Determine the [X, Y] coordinate at the center of the cell enclosing the given text.  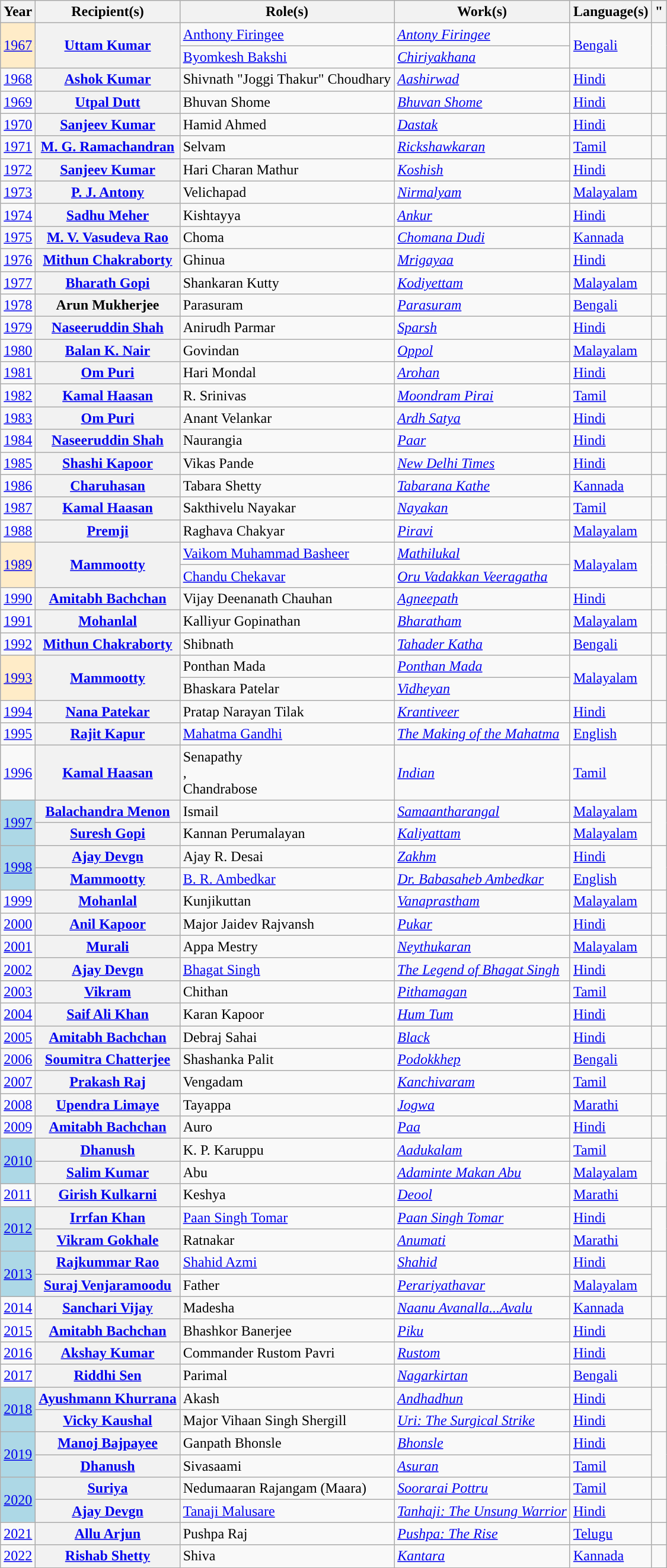
2017 [18, 1375]
Shashi Kapoor [108, 463]
2006 [18, 1060]
2010 [18, 1161]
Neythukaran [483, 946]
1976 [18, 260]
Vikas Pande [287, 463]
2002 [18, 969]
Keshya [287, 1195]
Perariyathavar [483, 1285]
Krantiveer [483, 712]
Shivnath "Joggi Thakur" Choudhary [287, 79]
Pushpa Raj [287, 1534]
Chiriyakhana [483, 57]
Tabarana Kathe [483, 486]
Akash [287, 1398]
Tayappa [287, 1105]
Kannan Perumalayan [287, 834]
1970 [18, 125]
Irrfan Khan [108, 1218]
Ajay R. Desai [287, 856]
Sanchari Vijay [108, 1308]
Major Vihaan Singh Shergill [287, 1421]
Antony Firingee [483, 34]
1977 [18, 283]
Appa Mestry [287, 946]
2005 [18, 1037]
The Legend of Bhagat Singh [483, 969]
Arun Mukherjee [108, 305]
Naanu Avanalla...Avalu [483, 1308]
Byomkesh Bakshi [287, 57]
Vidheyan [483, 689]
Hamid Ahmed [287, 125]
2004 [18, 1014]
Tanhaji: The Unsung Warrior [483, 1511]
Asuran [483, 1466]
Ganpath Bhonsle [287, 1443]
Moondram Pirai [483, 396]
Girish Kulkarni [108, 1195]
2007 [18, 1082]
2001 [18, 946]
Prakash Raj [108, 1082]
Tabara Shetty [287, 486]
Nana Patekar [108, 712]
1998 [18, 868]
Akshay Kumar [108, 1353]
1969 [18, 102]
Shahid [483, 1263]
Samaantharangal [483, 811]
Pithamagan [483, 992]
Podokkhep [483, 1060]
Black [483, 1037]
Pratap Narayan Tilak [287, 712]
Paar [483, 441]
2022 [18, 1556]
" [659, 12]
1987 [18, 508]
Andhadhun [483, 1398]
Suriya [108, 1489]
2016 [18, 1353]
Manoj Bajpayee [108, 1443]
Soumitra Chatterjee [108, 1060]
Bhaskara Patelar [287, 689]
Tanaji Malusare [287, 1511]
1994 [18, 712]
Oppol [483, 350]
1984 [18, 441]
Suraj Venjaramoodu [108, 1285]
1968 [18, 79]
Sparsh [483, 328]
2013 [18, 1274]
Nayakan [483, 508]
Vicky Kaushal [108, 1421]
Raghava Chakyar [287, 531]
Language(s) [611, 12]
Tahader Katha [483, 643]
Uri: The Surgical Strike [483, 1421]
1988 [18, 531]
Kantara [483, 1556]
New Delhi Times [483, 463]
Dr. Babasaheb Ambedkar [483, 879]
1974 [18, 215]
1993 [18, 678]
2019 [18, 1455]
Aashirwad [483, 79]
Jogwa [483, 1105]
Balan K. Nair [108, 350]
2008 [18, 1105]
Auro [287, 1127]
1985 [18, 463]
Zakhm [483, 856]
Kanchivaram [483, 1082]
1997 [18, 823]
Choma [287, 237]
Role(s) [287, 12]
Dastak [483, 125]
Rajkummar Rao [108, 1263]
Piku [483, 1330]
Indian [483, 773]
Sadhu Meher [108, 215]
Suresh Gopi [108, 834]
1972 [18, 170]
Aadukalam [483, 1150]
Vanaprastham [483, 901]
P. J. Antony [108, 192]
1999 [18, 901]
Govindan [287, 350]
Sivasaami [287, 1466]
Kodiyettam [483, 283]
Recipient(s) [108, 12]
Shashanka Palit [287, 1060]
Piravi [483, 531]
Chandu Chekavar [287, 576]
Parimal [287, 1375]
1978 [18, 305]
Shahid Azmi [287, 1263]
Ismail [287, 811]
Arohan [483, 373]
Karan Kapoor [287, 1014]
Anant Velankar [287, 418]
Bharath Gopi [108, 283]
Soorarai Pottru [483, 1489]
Oru Vadakkan Veeragatha [483, 576]
Ashok Kumar [108, 79]
Nirmalyam [483, 192]
Premji [108, 531]
Senapathy ,Chandrabose [287, 773]
1971 [18, 147]
2000 [18, 924]
Koshish [483, 170]
2009 [18, 1127]
Kalliyur Gopinathan [287, 621]
Vikram [108, 992]
Rajit Kapur [108, 734]
Ankur [483, 215]
Charuhasan [108, 486]
Work(s) [483, 12]
Madesha [287, 1308]
Pukar [483, 924]
Shiva [287, 1556]
Mrigayaa [483, 260]
Pushpa: The Rise [483, 1534]
2014 [18, 1308]
Hum Tum [483, 1014]
1979 [18, 328]
1995 [18, 734]
1967 [18, 46]
Vikram Gokhale [108, 1240]
Bhashkor Banerjee [287, 1330]
Vijay Deenanath Chauhan [287, 598]
Year [18, 12]
Paa [483, 1127]
Ayushmann Khurrana [108, 1398]
1980 [18, 350]
Vengadam [287, 1082]
Murali [108, 946]
Saif Ali Khan [108, 1014]
Vaikom Muhammad Basheer [287, 553]
Utpal Dutt [108, 102]
Bhagat Singh [287, 969]
Upendra Limaye [108, 1105]
1989 [18, 565]
Hari Charan Mathur [287, 170]
Salim Kumar [108, 1172]
Mahatma Gandhi [287, 734]
Hari Mondal [287, 373]
Ghinua [287, 260]
Velichapad [287, 192]
Anthony Firingee [287, 34]
1991 [18, 621]
Rickshawkaran [483, 147]
M. V. Vasudeva Rao [108, 237]
2020 [18, 1500]
2003 [18, 992]
Father [287, 1285]
M. G. Ramachandran [108, 147]
1992 [18, 643]
Naurangia [287, 441]
1990 [18, 598]
Deool [483, 1195]
Agneepath [483, 598]
2012 [18, 1229]
Chomana Dudi [483, 237]
Kunjikuttan [287, 901]
Nagarkirtan [483, 1375]
Sakthivelu Nayakar [287, 508]
Adaminte Makan Abu [483, 1172]
2011 [18, 1195]
1986 [18, 486]
Bharatham [483, 621]
Rishab Shetty [108, 1556]
1975 [18, 237]
Nedumaaran Rajangam (Maara) [287, 1489]
Bhonsle [483, 1443]
Commander Rustom Pavri [287, 1353]
B. R. Ambedkar [287, 879]
Mathilukal [483, 553]
Balachandra Menon [108, 811]
Selvam [287, 147]
Major Jaidev Rajvansh [287, 924]
Ardh Satya [483, 418]
Anil Kapoor [108, 924]
Kishtayya [287, 215]
R. Srinivas [287, 396]
Anirudh Parmar [287, 328]
Chithan [287, 992]
Shankaran Kutty [287, 283]
Debraj Sahai [287, 1037]
Anumati [483, 1240]
Ratnakar [287, 1240]
Telugu [611, 1534]
Riddhi Sen [108, 1375]
Kaliyattam [483, 834]
K. P. Karuppu [287, 1150]
1996 [18, 773]
2018 [18, 1409]
1983 [18, 418]
The Making of the Mahatma [483, 734]
Abu [287, 1172]
Uttam Kumar [108, 46]
1973 [18, 192]
1981 [18, 373]
2015 [18, 1330]
2021 [18, 1534]
Shibnath [287, 643]
Allu Arjun [108, 1534]
1982 [18, 396]
Rustom [483, 1353]
